Return the (X, Y) coordinate for the center point of the cell that contains the specified text.  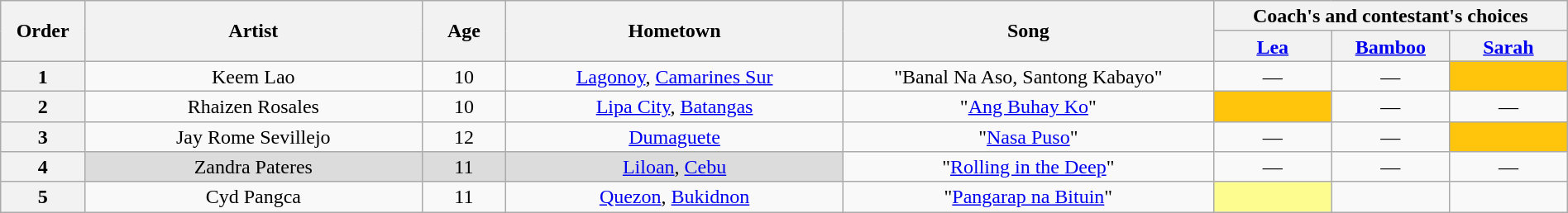
4 (43, 167)
Lagonoy, Camarines Sur (675, 76)
"Pangarap na Bituin" (1028, 196)
Coach's and contestant's choices (1390, 17)
1 (43, 76)
Hometown (675, 31)
Age (464, 31)
"Banal Na Aso, Santong Kabayo" (1028, 76)
"Nasa Puso" (1028, 137)
Jay Rome Sevillejo (253, 137)
Zandra Pateres (253, 167)
Sarah (1508, 46)
"Rolling in the Deep" (1028, 167)
Keem Lao (253, 76)
Order (43, 31)
Bamboo (1391, 46)
3 (43, 137)
Lea (1272, 46)
Cyd Pangca (253, 196)
5 (43, 196)
Lipa City, Batangas (675, 106)
Liloan, Cebu (675, 167)
Quezon, Bukidnon (675, 196)
12 (464, 137)
Artist (253, 31)
Rhaizen Rosales (253, 106)
Dumaguete (675, 137)
"Ang Buhay Ko" (1028, 106)
2 (43, 106)
Song (1028, 31)
